Pinpoint the cell where the given text exists, returning its (X, Y) midpoint coordinate. 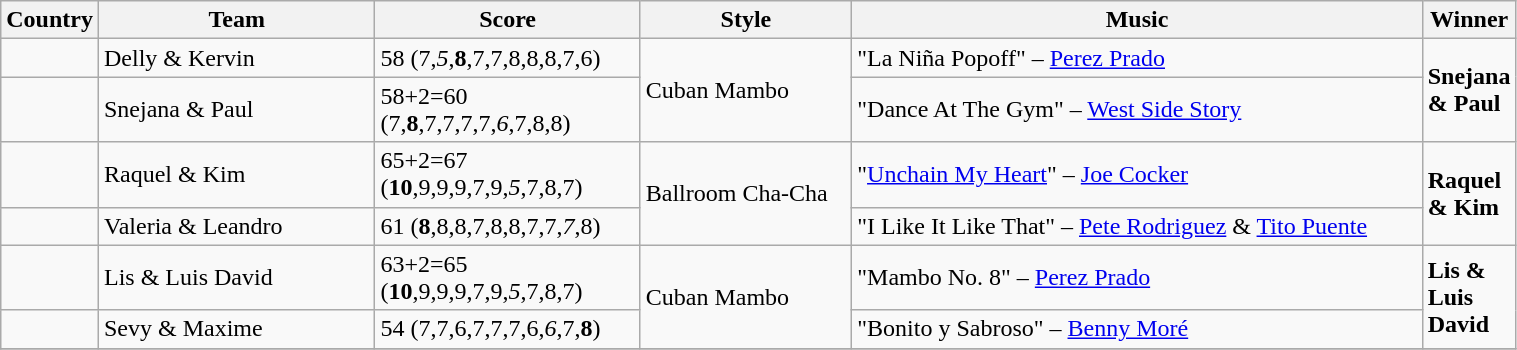
Winner (1469, 20)
65+2=67 (10,9,9,9,7,9,5,7,8,7) (508, 174)
61 (8,8,8,7,8,8,7,7,7,8) (508, 226)
"Mambo No. 8" – Perez Prado (1138, 278)
"La Niña Popoff" – Perez Prado (1138, 58)
Ballroom Cha-Cha (746, 194)
58+2=60 (7,8,7,7,7,7,6,7,8,8) (508, 110)
Valeria & Leandro (236, 226)
Delly & Kervin (236, 58)
Style (746, 20)
"Bonito y Sabroso" – Benny Moré (1138, 329)
63+2=65 (10,9,9,9,7,9,5,7,8,7) (508, 278)
54 (7,7,6,7,7,7,6,6,7,8) (508, 329)
"I Like It Like That" – Pete Rodriguez & Tito Puente (1138, 226)
Score (508, 20)
"Dance At The Gym" – West Side Story (1138, 110)
58 (7,5,8,7,7,8,8,8,7,6) (508, 58)
Country (50, 20)
Music (1138, 20)
Sevy & Maxime (236, 329)
"Unchain My Heart" – Joe Cocker (1138, 174)
Team (236, 20)
